Find where the given text appears and provide that cell's center as [x, y] coordinate. 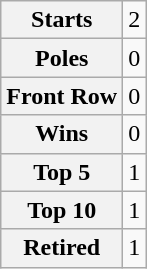
Top 10 [62, 210]
Wins [62, 134]
2 [134, 20]
Retired [62, 248]
Top 5 [62, 172]
Front Row [62, 96]
Poles [62, 58]
Starts [62, 20]
